Find where the given text appears and provide that cell's center as (x, y) coordinate. 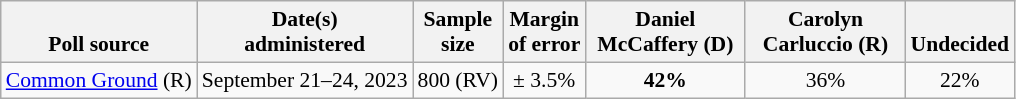
42% (665, 80)
22% (960, 80)
Common Ground (R) (99, 80)
September 21–24, 2023 (305, 80)
± 3.5% (544, 80)
DanielMcCaffery (D) (665, 32)
Marginof error (544, 32)
CarolynCarluccio (R) (825, 32)
Undecided (960, 32)
Date(s)administered (305, 32)
800 (RV) (458, 80)
Poll source (99, 32)
Samplesize (458, 32)
36% (825, 80)
